Pinpoint the cell where the given text exists, returning its [x, y] midpoint coordinate. 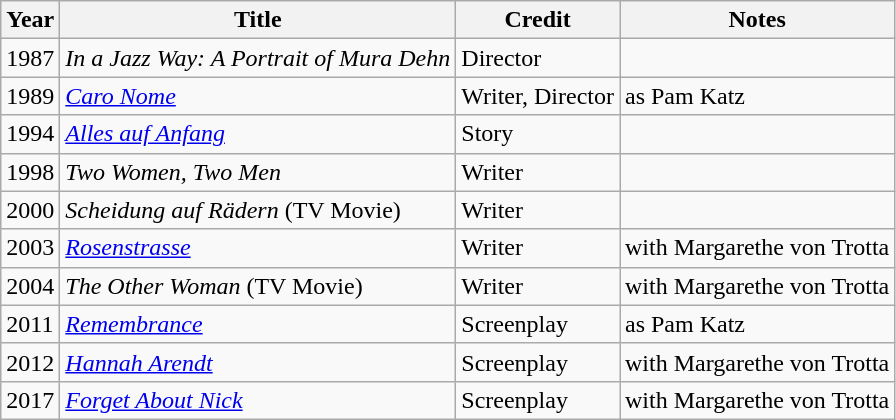
2003 [30, 248]
Hannah Arendt [258, 362]
2017 [30, 400]
1994 [30, 134]
Rosenstrasse [258, 248]
Year [30, 20]
Story [538, 134]
2011 [30, 324]
The Other Woman (TV Movie) [258, 286]
Director [538, 58]
1987 [30, 58]
Credit [538, 20]
Caro Nome [258, 96]
Title [258, 20]
Forget About Nick [258, 400]
2000 [30, 210]
1989 [30, 96]
Writer, Director [538, 96]
Scheidung auf Rädern (TV Movie) [258, 210]
In a Jazz Way: A Portrait of Mura Dehn [258, 58]
Remembrance [258, 324]
Two Women, Two Men [258, 172]
Alles auf Anfang [258, 134]
2004 [30, 286]
Notes [758, 20]
2012 [30, 362]
1998 [30, 172]
